Search for the cell housing the specified text and yield its [X, Y] center coordinate. 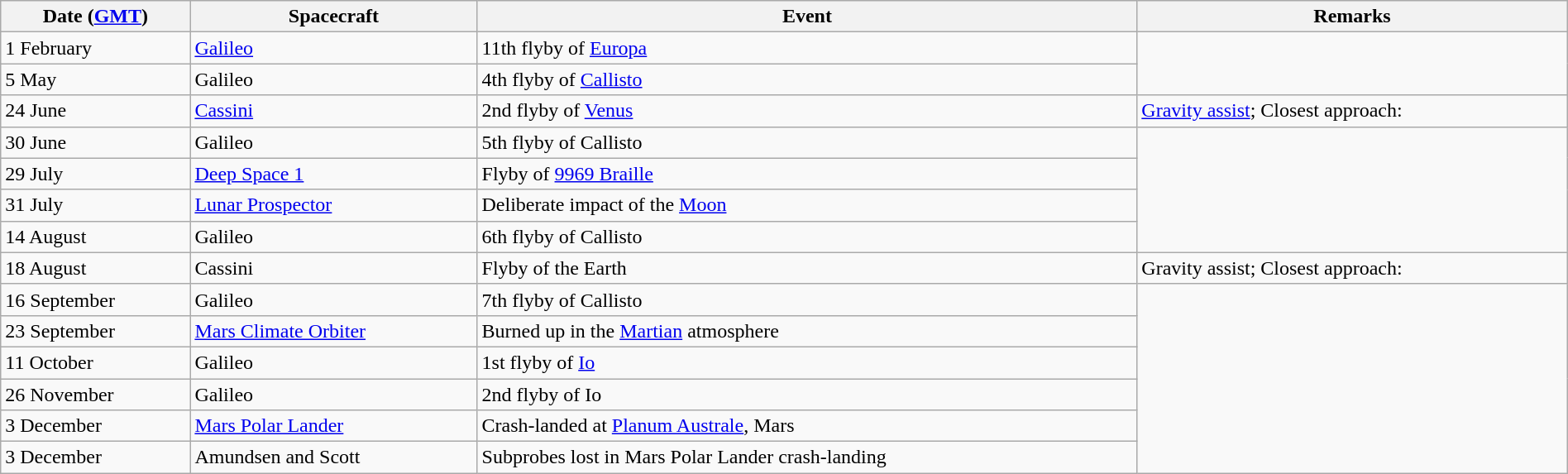
Remarks [1352, 17]
16 September [96, 299]
Mars Polar Lander [334, 426]
5 May [96, 79]
30 June [96, 142]
Crash-landed at Planum Australe, Mars [807, 426]
1st flyby of Io [807, 362]
29 July [96, 174]
2nd flyby of Venus [807, 111]
26 November [96, 395]
24 June [96, 111]
23 September [96, 331]
Amundsen and Scott [334, 457]
Burned up in the Martian atmosphere [807, 331]
Spacecraft [334, 17]
Deliberate impact of the Moon [807, 205]
Mars Climate Orbiter [334, 331]
1 February [96, 48]
6th flyby of Callisto [807, 237]
2nd flyby of Io [807, 395]
Flyby of the Earth [807, 268]
Flyby of 9969 Braille [807, 174]
5th flyby of Callisto [807, 142]
11th flyby of Europa [807, 48]
14 August [96, 237]
7th flyby of Callisto [807, 299]
Date (GMT) [96, 17]
11 October [96, 362]
Subprobes lost in Mars Polar Lander crash-landing [807, 457]
Lunar Prospector [334, 205]
31 July [96, 205]
Deep Space 1 [334, 174]
Event [807, 17]
18 August [96, 268]
4th flyby of Callisto [807, 79]
